Find where the given text appears and provide that cell's center as [x, y] coordinate. 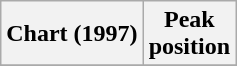
Peakposition [189, 34]
Chart (1997) [72, 34]
